Provide the [X, Y] coordinate of the cell's center where the given text is located.  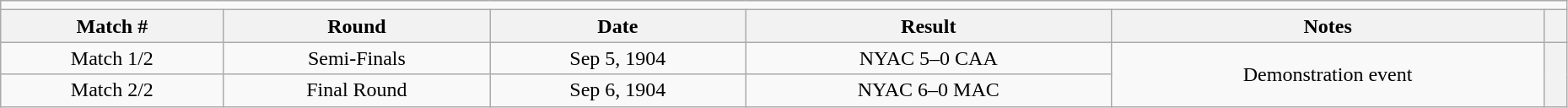
Round [357, 26]
Final Round [357, 90]
Sep 6, 1904 [617, 90]
Match 1/2 [112, 58]
NYAC 5–0 CAA [929, 58]
Sep 5, 1904 [617, 58]
Match # [112, 26]
Semi-Finals [357, 58]
Match 2/2 [112, 90]
Date [617, 26]
NYAC 6–0 MAC [929, 90]
Demonstration event [1328, 74]
Result [929, 26]
Notes [1328, 26]
